Scan for the cell matching the given text and deliver its (X, Y) coordinate at center. 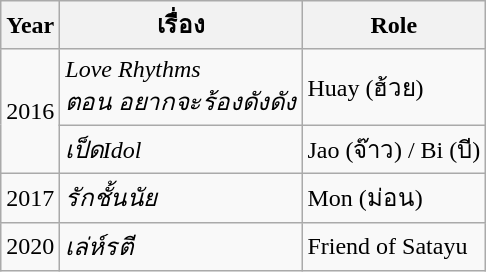
เรื่อง (181, 26)
2016 (30, 111)
2020 (30, 246)
Jao (จ๊าว) / Bi (บี) (394, 150)
2017 (30, 198)
Love Rhythmsตอน อยากจะร้องดังดัง (181, 87)
Mon (ม่อน) (394, 198)
รักชั้นนัย (181, 198)
เป็ดIdol (181, 150)
Huay (ฮ้วย) (394, 87)
เล่ห์รตี (181, 246)
Role (394, 26)
Year (30, 26)
Friend of Satayu (394, 246)
